Return [x, y] of the center of cell containing provided text 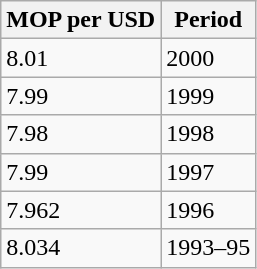
1997 [208, 172]
8.034 [81, 248]
1999 [208, 96]
Period [208, 20]
1998 [208, 134]
2000 [208, 58]
7.98 [81, 134]
MOP per USD [81, 20]
1996 [208, 210]
1993–95 [208, 248]
8.01 [81, 58]
7.962 [81, 210]
